Extract the [X, Y] coordinate from the center of the cell holding the provided text.  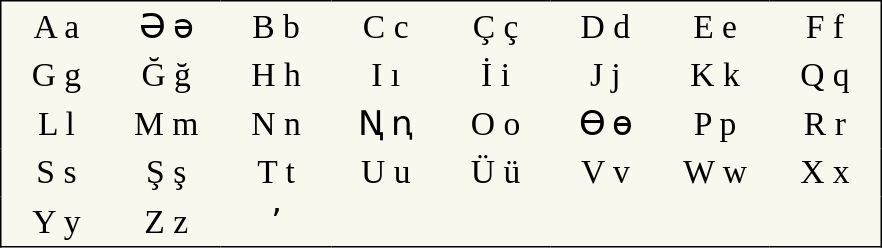
P p [715, 124]
B b [276, 26]
Y y [56, 221]
Ş ş [166, 172]
Ə ə [166, 26]
Z z [166, 221]
H h [276, 75]
L l [56, 124]
M m [166, 124]
J j [605, 75]
İ i [496, 75]
Ɵ ɵ [605, 124]
N n [276, 124]
Ꞑ ꞑ [386, 124]
T t [276, 172]
Ç ç [496, 26]
Ğ ğ [166, 75]
ʼ [276, 221]
F f [826, 26]
K k [715, 75]
I ı [386, 75]
E e [715, 26]
C c [386, 26]
W w [715, 172]
Ü ü [496, 172]
X x [826, 172]
D d [605, 26]
R r [826, 124]
S s [56, 172]
V v [605, 172]
A a [56, 26]
U u [386, 172]
Q q [826, 75]
O o [496, 124]
G g [56, 75]
